Pinpoint the cell where the given text exists, returning its [X, Y] midpoint coordinate. 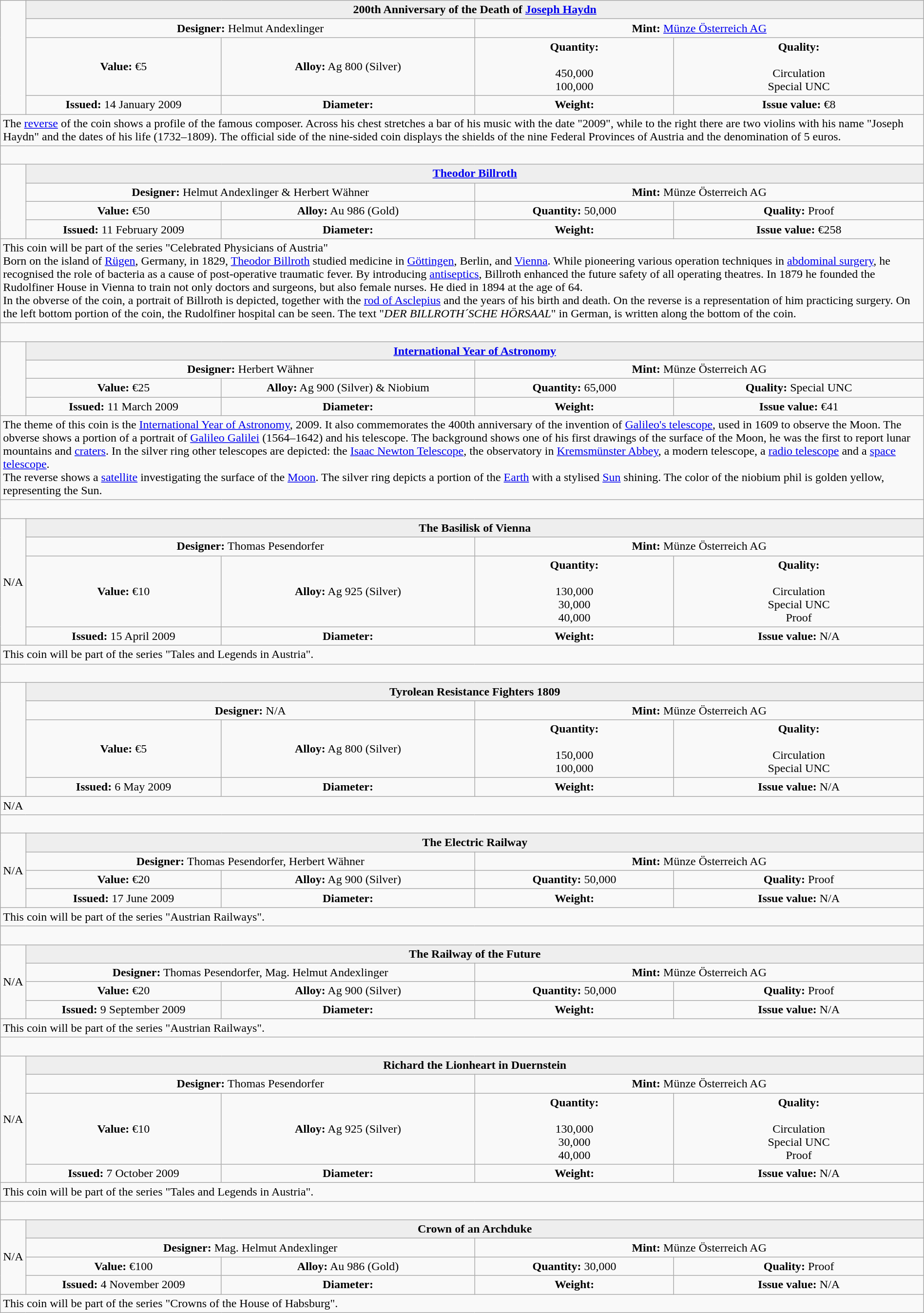
Quality: Special UNC [799, 388]
Issued: 7 October 2009 [124, 1174]
Issued: 11 February 2009 [124, 229]
Quantity: 30,000 [574, 1266]
Designer: Herbert Wähner [250, 369]
Issued: 4 November 2009 [124, 1285]
Issued: 11 March 2009 [124, 406]
Theodor Billroth [475, 174]
Issue value: €258 [799, 229]
Designer: Thomas Pesendorfer, Mag. Helmut Andexlinger [250, 972]
Designer: Helmut Andexlinger & Herbert Wähner [250, 192]
Value: €50 [124, 211]
Issue value: €8 [799, 105]
Richard the Lionheart in Duernstein [475, 1065]
Quantity:450,000 100,000 [574, 66]
Issued: 14 January 2009 [124, 105]
Issued: 15 April 2009 [124, 636]
The Railway of the Future [475, 954]
Value: €25 [124, 388]
Quantity:150,000 100,000 [574, 749]
International Year of Astronomy [475, 350]
Value: €100 [124, 1266]
Issue value: €41 [799, 406]
Alloy: Ag 900 (Silver) & Niobium [348, 388]
Crown of an Archduke [475, 1229]
This coin will be part of the series "Crowns of the House of Habsburg". [462, 1303]
Issued: 9 September 2009 [124, 1009]
The Electric Railway [475, 843]
Issued: 17 June 2009 [124, 898]
Designer: N/A [250, 710]
Designer: Helmut Andexlinger [250, 28]
Quantity: 65,000 [574, 388]
Issued: 6 May 2009 [124, 787]
Designer: Thomas Pesendorfer, Herbert Wähner [250, 861]
The Basilisk of Vienna [475, 528]
200th Anniversary of the Death of Joseph Haydn [475, 10]
Designer: Mag. Helmut Andexlinger [250, 1248]
Tyrolean Resistance Fighters 1809 [475, 692]
